Identify which cell holds the provided text, then report its (x, y) central coordinate. 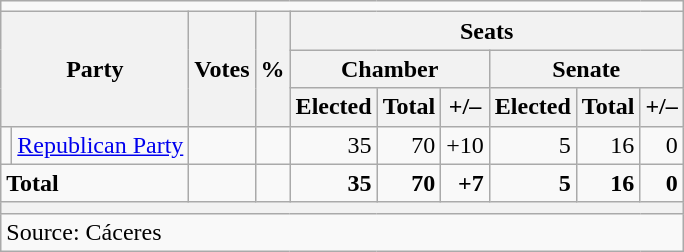
Party (95, 69)
Chamber (390, 69)
+10 (466, 145)
+7 (466, 183)
Votes (222, 69)
Senate (586, 69)
% (272, 69)
Seats (486, 31)
Republican Party (100, 145)
Source: Cáceres (342, 232)
